Determine the [x, y] coordinate at the center of the cell enclosing the given text.  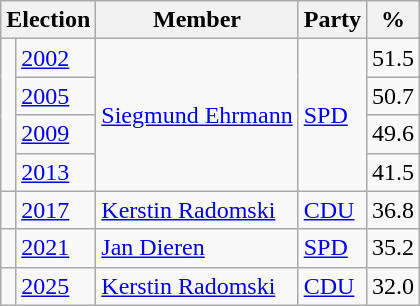
32.0 [394, 286]
2013 [56, 172]
2002 [56, 58]
51.5 [394, 58]
2021 [56, 248]
2025 [56, 286]
49.6 [394, 134]
35.2 [394, 248]
2017 [56, 210]
Jan Dieren [197, 248]
Party [332, 20]
Election [48, 20]
% [394, 20]
41.5 [394, 172]
2005 [56, 96]
36.8 [394, 210]
Member [197, 20]
Siegmund Ehrmann [197, 115]
2009 [56, 134]
50.7 [394, 96]
